Find where the given text appears and provide that cell's center as [x, y] coordinate. 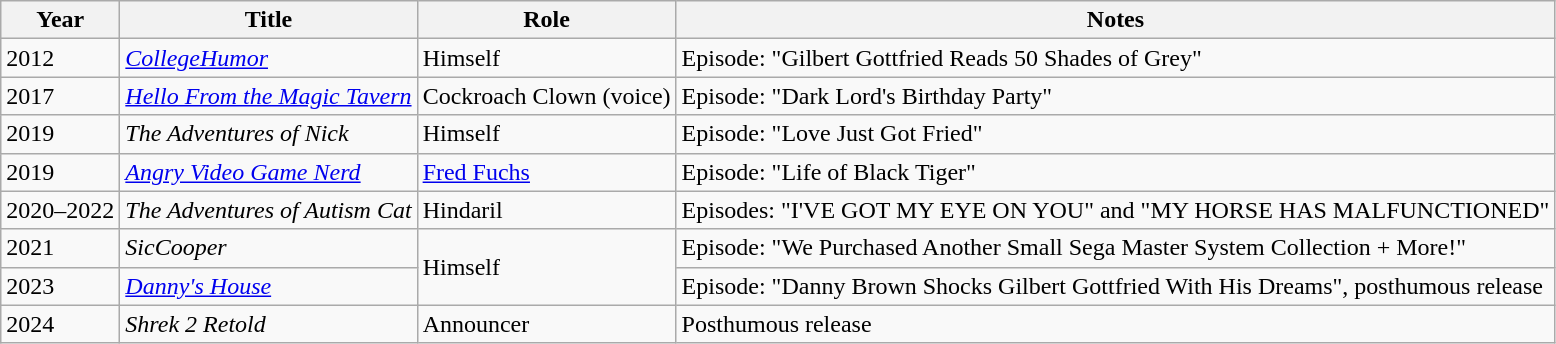
Posthumous release [1116, 324]
Cockroach Clown (voice) [546, 96]
Hindaril [546, 210]
SicCooper [268, 248]
Danny's House [268, 286]
Notes [1116, 20]
Episodes: "I'VE GOT MY EYE ON YOU" and "MY HORSE HAS MALFUNCTIONED" [1116, 210]
The Adventures of Nick [268, 134]
The Adventures of Autism Cat [268, 210]
2023 [60, 286]
Announcer [546, 324]
Episode: "We Purchased Another Small Sega Master System Collection + More!" [1116, 248]
Title [268, 20]
Episode: "Danny Brown Shocks Gilbert Gottfried With His Dreams", posthumous release [1116, 286]
CollegeHumor [268, 58]
2012 [60, 58]
2021 [60, 248]
Shrek 2 Retold [268, 324]
Angry Video Game Nerd [268, 172]
Episode: "Gilbert Gottfried Reads 50 Shades of Grey" [1116, 58]
2017 [60, 96]
Role [546, 20]
Episode: "Life of Black Tiger" [1116, 172]
2024 [60, 324]
Episode: "Love Just Got Fried" [1116, 134]
2020–2022 [60, 210]
Episode: "Dark Lord's Birthday Party" [1116, 96]
Year [60, 20]
Fred Fuchs [546, 172]
Hello From the Magic Tavern [268, 96]
